Extract the (x, y) coordinate from the center of the cell holding the provided text.  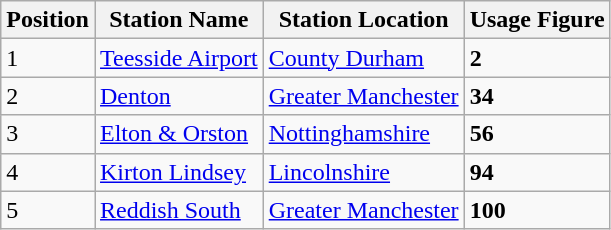
Denton (178, 96)
56 (537, 134)
Station Name (178, 20)
Teesside Airport (178, 58)
Station Location (364, 20)
Nottinghamshire (364, 134)
4 (48, 172)
Lincolnshire (364, 172)
Position (48, 20)
1 (48, 58)
Reddish South (178, 210)
34 (537, 96)
3 (48, 134)
94 (537, 172)
100 (537, 210)
County Durham (364, 58)
Kirton Lindsey (178, 172)
Usage Figure (537, 20)
5 (48, 210)
Elton & Orston (178, 134)
